Capture the cell that displays the provided text and extract its (x, y) central coordinate. 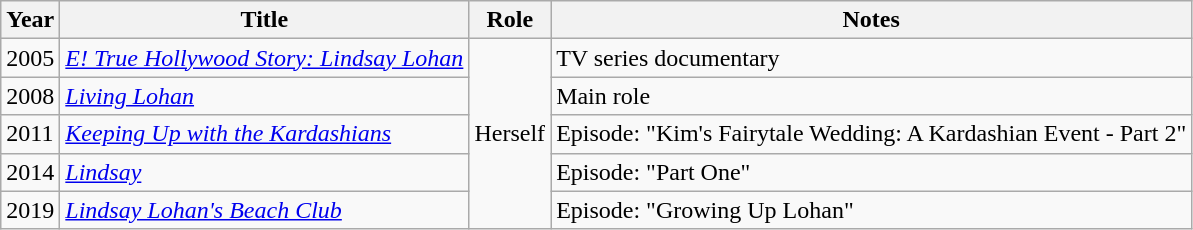
Keeping Up with the Kardashians (264, 134)
Title (264, 20)
Notes (872, 20)
2008 (30, 96)
Episode: "Growing Up Lohan" (872, 210)
Episode: "Part One" (872, 172)
Lindsay (264, 172)
Herself (510, 134)
2019 (30, 210)
2011 (30, 134)
2014 (30, 172)
Lindsay Lohan's Beach Club (264, 210)
E! True Hollywood Story: Lindsay Lohan (264, 58)
Episode: "Kim's Fairytale Wedding: A Kardashian Event - Part 2" (872, 134)
TV series documentary (872, 58)
Role (510, 20)
Main role (872, 96)
2005 (30, 58)
Living Lohan (264, 96)
Year (30, 20)
